Return [X, Y] of the center of cell containing provided text 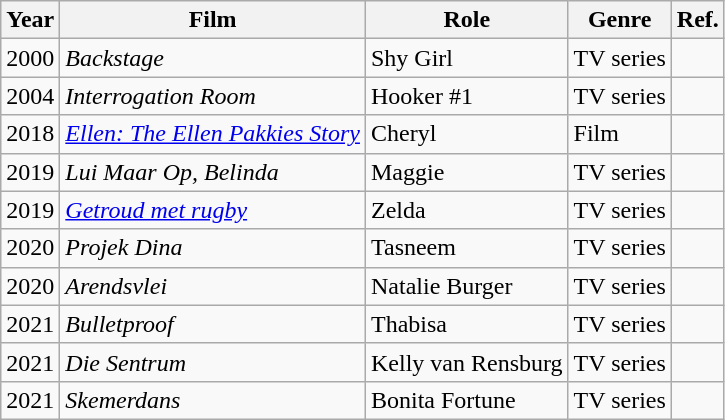
Interrogation Room [213, 96]
Hooker #1 [466, 96]
Die Sentrum [213, 362]
2018 [30, 134]
Cheryl [466, 134]
Thabisa [466, 324]
Bulletproof [213, 324]
2000 [30, 58]
Ref. [698, 20]
Maggie [466, 172]
Zelda [466, 210]
Lui Maar Op, Belinda [213, 172]
Backstage [213, 58]
Arendsvlei [213, 286]
Getroud met rugby [213, 210]
Ellen: The Ellen Pakkies Story [213, 134]
Bonita Fortune [466, 400]
Tasneem [466, 248]
Skemerdans [213, 400]
Genre [620, 20]
Kelly van Rensburg [466, 362]
Natalie Burger [466, 286]
Projek Dina [213, 248]
Role [466, 20]
Shy Girl [466, 58]
Year [30, 20]
2004 [30, 96]
